Locate the cell with the specified text and output its [x, y] center coordinate. 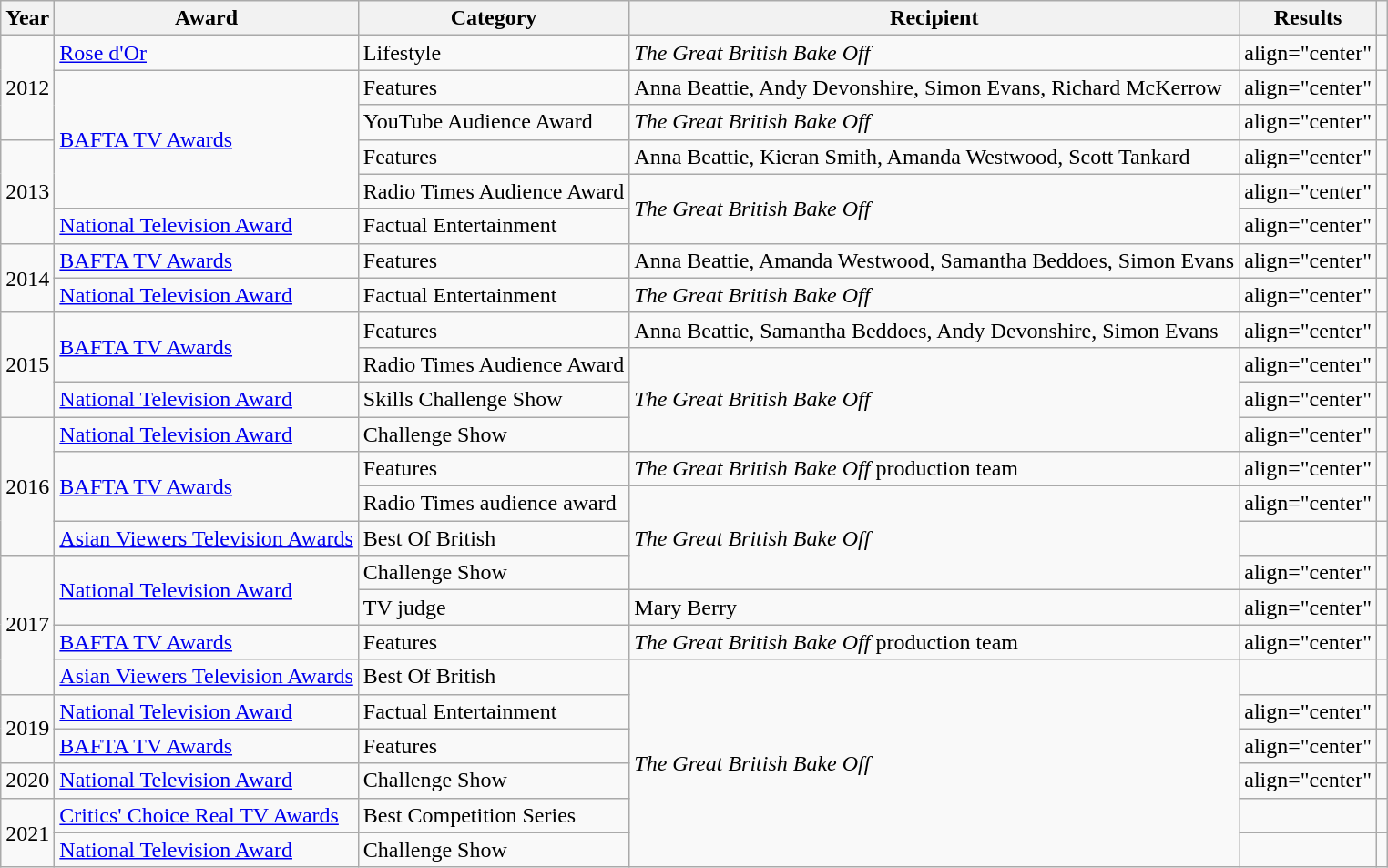
YouTube Audience Award [494, 122]
Results [1308, 18]
Recipient [934, 18]
2019 [27, 729]
Rose d'Or [206, 53]
2021 [27, 832]
Year [27, 18]
2013 [27, 191]
Category [494, 18]
Critics' Choice Real TV Awards [206, 815]
2016 [27, 486]
2014 [27, 278]
Best Competition Series [494, 815]
Mary Berry [934, 608]
Anna Beattie, Samantha Beddoes, Andy Devonshire, Simon Evans [934, 330]
2015 [27, 364]
Anna Beattie, Kieran Smith, Amanda Westwood, Scott Tankard [934, 157]
Anna Beattie, Andy Devonshire, Simon Evans, Richard McKerrow [934, 87]
Lifestyle [494, 53]
Radio Times audience award [494, 504]
Award [206, 18]
Skills Challenge Show [494, 399]
2012 [27, 87]
Anna Beattie, Amanda Westwood, Samantha Beddoes, Simon Evans [934, 260]
2017 [27, 625]
2020 [27, 781]
TV judge [494, 608]
